Pinpoint the cell where the given text exists, returning its [x, y] midpoint coordinate. 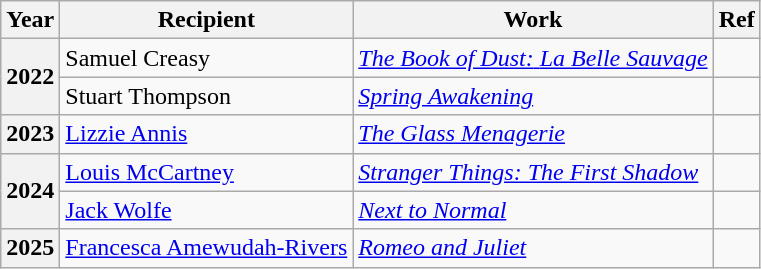
Romeo and Juliet [533, 248]
Lizzie Annis [206, 134]
2022 [30, 77]
Jack Wolfe [206, 210]
Spring Awakening [533, 96]
Ref [736, 20]
Samuel Creasy [206, 58]
Year [30, 20]
Next to Normal [533, 210]
Stranger Things: The First Shadow [533, 172]
The Glass Menagerie [533, 134]
2024 [30, 191]
Work [533, 20]
Louis McCartney [206, 172]
2025 [30, 248]
Stuart Thompson [206, 96]
Recipient [206, 20]
The Book of Dust: La Belle Sauvage [533, 58]
2023 [30, 134]
Francesca Amewudah-Rivers [206, 248]
